Scan for the cell matching the given text and deliver its [X, Y] coordinate at center. 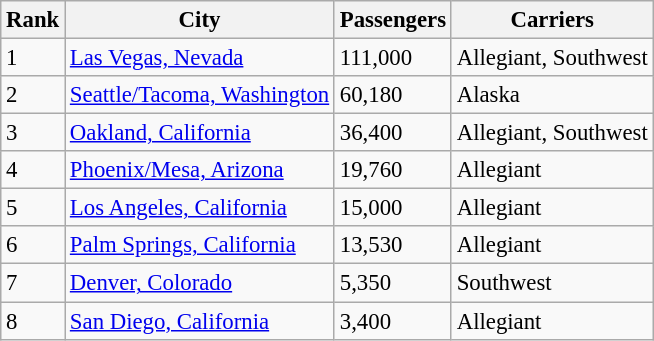
7 [33, 283]
6 [33, 245]
36,400 [392, 133]
111,000 [392, 58]
Rank [33, 20]
13,530 [392, 245]
San Diego, California [200, 321]
Palm Springs, California [200, 245]
Oakland, California [200, 133]
4 [33, 170]
Denver, Colorado [200, 283]
19,760 [392, 170]
3 [33, 133]
City [200, 20]
Los Angeles, California [200, 208]
Alaska [552, 95]
8 [33, 321]
Southwest [552, 283]
Carriers [552, 20]
Las Vegas, Nevada [200, 58]
Passengers [392, 20]
1 [33, 58]
Phoenix/Mesa, Arizona [200, 170]
15,000 [392, 208]
5,350 [392, 283]
Seattle/Tacoma, Washington [200, 95]
3,400 [392, 321]
5 [33, 208]
2 [33, 95]
60,180 [392, 95]
